Output the (X, Y) coordinate of the center of the cell containing the given text.  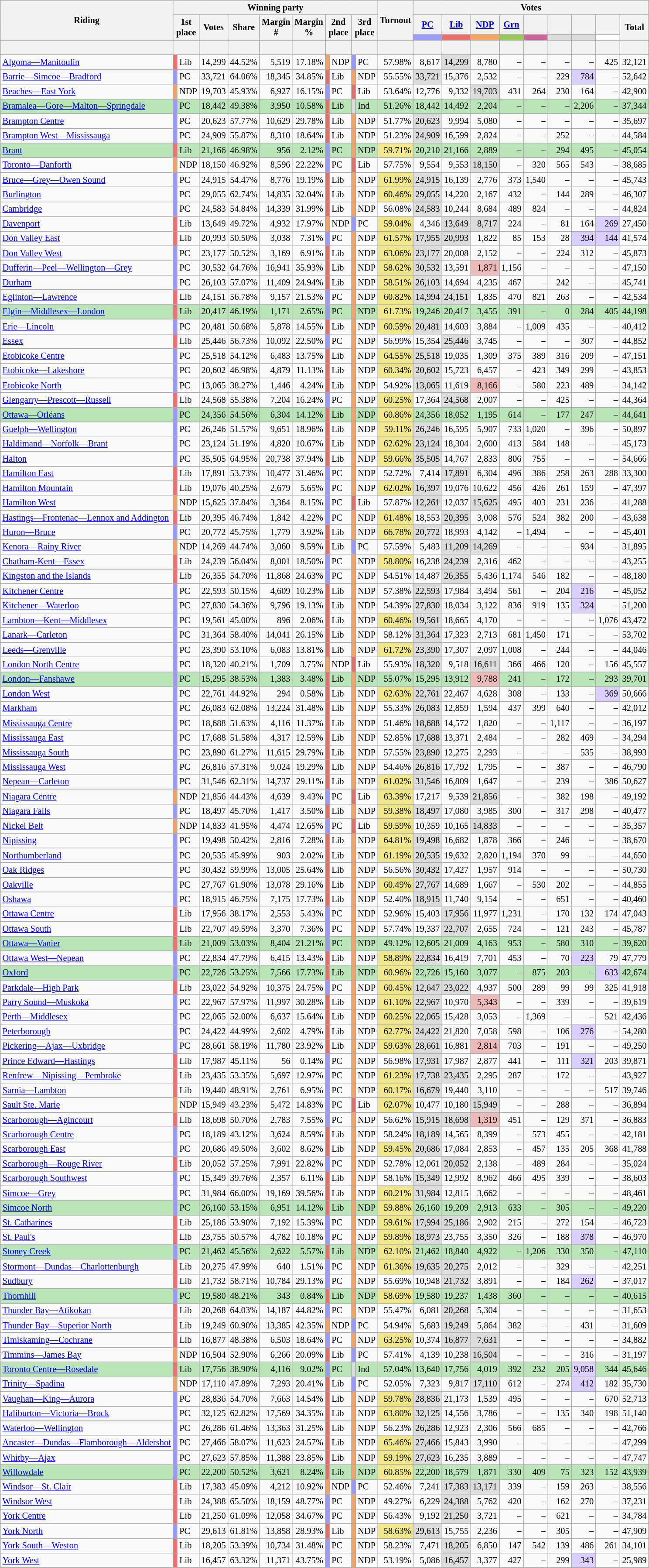
Windsor—St. Clair (87, 1487)
409 (536, 1472)
7.28% (309, 841)
Scarborough—Rouge River (87, 1164)
32,121 (635, 62)
5,519 (276, 62)
457 (536, 1149)
6,415 (276, 958)
London North Centre (87, 664)
10,165 (456, 826)
51.77% (395, 121)
2.02% (309, 855)
58.23% (395, 1546)
19.13% (309, 606)
61.46% (244, 1428)
10,180 (456, 1105)
61.10% (395, 1002)
14,220 (456, 194)
20,738 (276, 459)
31.46% (309, 473)
Kenora—Rainy River (87, 547)
Mississauga South (87, 752)
15,723 (456, 371)
Windsor West (87, 1502)
18,840 (456, 1252)
9,994 (456, 121)
2,761 (276, 1090)
Whitby—Ajax (87, 1458)
61.90% (244, 885)
10,784 (276, 1281)
216 (584, 591)
55.07% (395, 679)
9,817 (456, 1384)
621 (560, 1516)
59.04% (395, 224)
30.28% (309, 1002)
5.57% (309, 1252)
18,973 (427, 1237)
10,359 (427, 826)
61.19% (395, 855)
5,472 (276, 1105)
435 (560, 326)
59.38% (395, 811)
17,569 (276, 1414)
13,858 (276, 1531)
60.45% (395, 988)
Burlington (87, 194)
2,824 (485, 136)
16,139 (456, 180)
47,043 (635, 914)
3,990 (485, 1443)
46.19% (244, 312)
4,170 (485, 620)
Cambridge (87, 209)
8,717 (485, 224)
Niagara Centre (87, 796)
17,984 (456, 591)
54.39% (395, 606)
61.48% (395, 518)
49.12% (395, 944)
Thunder Bay—Superior North (87, 1325)
59.19% (395, 1458)
45,052 (635, 591)
3,053 (485, 1017)
13,005 (276, 870)
246 (560, 841)
61.73% (395, 312)
44.43% (244, 796)
Hamilton Mountain (87, 488)
34,784 (635, 1516)
45,401 (635, 532)
20,210 (427, 150)
16,682 (456, 841)
Peterborough (87, 1032)
54.51% (395, 576)
12,992 (456, 1178)
53.03% (244, 944)
1,417 (276, 811)
239 (560, 782)
Riding (87, 20)
8,001 (276, 562)
56.08% (395, 209)
486 (584, 1546)
49,220 (635, 1208)
2,600 (485, 444)
453 (512, 958)
3.48% (309, 679)
37.94% (309, 459)
11,623 (276, 1443)
15,915 (427, 1120)
44,650 (635, 855)
16,881 (456, 1046)
29.79% (309, 752)
60.86% (395, 415)
59.59% (395, 826)
60.59% (395, 326)
7,323 (427, 1384)
4,139 (427, 1355)
3,721 (485, 1516)
19,632 (456, 855)
412 (584, 1384)
26.15% (309, 635)
204 (560, 591)
5,343 (485, 1002)
6,081 (427, 1311)
45.70% (244, 811)
12,815 (456, 1193)
598 (512, 1032)
14,339 (276, 209)
153 (536, 238)
59.11% (395, 429)
49.59% (244, 929)
York North (87, 1531)
7,471 (427, 1546)
42,436 (635, 1017)
4,019 (485, 1369)
58.69% (395, 1296)
Margin# (276, 27)
29.13% (309, 1281)
5,483 (427, 547)
612 (512, 1384)
10,092 (276, 341)
58.80% (395, 562)
53.15% (244, 1208)
66.00% (244, 1193)
Huron—Bruce (87, 532)
2,622 (276, 1252)
64.03% (244, 1311)
2ndplace (338, 27)
27,450 (635, 224)
2.06% (309, 620)
62.10% (395, 1252)
47,397 (635, 488)
44,855 (635, 885)
Ottawa—Orléans (87, 415)
York Centre (87, 1516)
307 (584, 341)
50.15% (244, 591)
41,918 (635, 988)
17.97% (309, 224)
Scarborough Southwest (87, 1178)
15,428 (456, 1017)
561 (512, 591)
53.90% (244, 1222)
17,084 (456, 1149)
50.42% (244, 841)
45.56% (244, 1252)
52.90% (244, 1355)
57.75% (395, 165)
29.11% (309, 782)
287 (512, 1076)
37.84% (244, 503)
3,889 (485, 1458)
18,665 (456, 620)
46,790 (635, 767)
43.23% (244, 1105)
521 (608, 1017)
63.32% (244, 1560)
2,204 (485, 106)
423 (536, 371)
16,235 (456, 1458)
9,796 (276, 606)
56.73% (244, 341)
15,403 (427, 914)
2.65% (309, 312)
10.67% (309, 444)
Algoma—Manitoulin (87, 62)
43,939 (635, 1472)
42,534 (635, 297)
174 (608, 914)
14,492 (456, 106)
Parry Sound—Muskoka (87, 1002)
7,701 (485, 958)
19.29% (309, 767)
45.93% (244, 92)
1,494 (536, 532)
46,970 (635, 1237)
15.64% (309, 1017)
2,532 (485, 77)
10,734 (276, 1546)
43,638 (635, 518)
329 (560, 1266)
4,317 (276, 738)
45,646 (635, 1369)
11.13% (309, 371)
14,556 (456, 1414)
2,553 (276, 914)
41,288 (635, 503)
Bruce—Grey—Owen Sound (87, 180)
10,629 (276, 121)
6,927 (276, 92)
243 (584, 929)
50,666 (635, 694)
52.40% (395, 899)
57.77% (244, 121)
55.38% (244, 400)
42,251 (635, 1266)
16,595 (456, 429)
896 (276, 620)
Halton (87, 459)
48,180 (635, 576)
6,637 (276, 1017)
59.66% (395, 459)
14.55% (309, 326)
17.18% (309, 62)
4,932 (276, 224)
3,891 (485, 1281)
31.25% (309, 1428)
51.19% (244, 444)
Stoney Creek (87, 1252)
52.78% (395, 1164)
573 (536, 1134)
321 (584, 1061)
47,150 (635, 268)
4,782 (276, 1237)
1,231 (512, 914)
4.24% (309, 385)
4,922 (485, 1252)
2,152 (485, 253)
13,591 (456, 268)
5,878 (276, 326)
44.82% (309, 1311)
34,882 (635, 1340)
13.75% (309, 356)
58.07% (244, 1443)
7,631 (485, 1340)
Erie—Lincoln (87, 326)
50,627 (635, 782)
3,621 (276, 1472)
38,685 (635, 165)
11,371 (276, 1560)
61.72% (395, 650)
56.23% (395, 1428)
Timiskaming—Cochrane (87, 1340)
16,397 (427, 488)
44.74% (244, 547)
2,293 (485, 752)
56.62% (395, 1120)
Waterloo—Wellington (87, 1428)
56.99% (395, 341)
Sudbury (87, 1281)
2,306 (485, 1428)
2,316 (485, 562)
60.34% (395, 371)
40,460 (635, 899)
29.16% (309, 885)
Niagara Falls (87, 811)
39,701 (635, 679)
11,740 (456, 899)
62.74% (244, 194)
3,745 (485, 341)
121 (560, 929)
58.63% (395, 1531)
41,788 (635, 1149)
202 (560, 885)
Scarborough East (87, 1149)
50.70% (244, 1120)
1,835 (485, 297)
420 (512, 1502)
323 (584, 1472)
3,370 (276, 929)
670 (608, 1399)
517 (608, 1090)
184 (560, 1281)
London—Fanshawe (87, 679)
18,345 (276, 77)
2,236 (485, 1531)
614 (512, 415)
3,169 (276, 253)
Sault Ste. Marie (87, 1105)
1,450 (536, 635)
50.68% (244, 326)
Pickering—Ajax—Uxbridge (87, 1046)
Share (244, 27)
170 (560, 914)
1,194 (512, 855)
58.89% (395, 958)
21,173 (456, 1399)
2,816 (276, 841)
7,566 (276, 973)
469 (584, 738)
60.90% (244, 1325)
58.71% (244, 1281)
64.76% (244, 268)
65.50% (244, 1502)
4,235 (485, 282)
Kitchener—Waterloo (87, 606)
394 (584, 238)
47.89% (244, 1384)
298 (584, 811)
162 (560, 1502)
4,820 (276, 444)
57.85% (244, 1458)
Haliburton—Victoria—Brock (87, 1414)
4,628 (485, 694)
54.56% (244, 415)
64.55% (395, 356)
24.94% (309, 282)
31,895 (635, 547)
34,101 (635, 1546)
12,647 (427, 988)
5,762 (485, 1502)
3,377 (485, 1560)
5,086 (427, 1560)
6.95% (309, 1090)
12,275 (456, 752)
269 (608, 224)
38,556 (635, 1487)
Prince Edward—Hastings (87, 1061)
4,609 (276, 591)
16.15% (309, 92)
44.92% (244, 694)
14,737 (276, 782)
7,414 (427, 473)
16.24% (309, 400)
17,427 (456, 870)
19,246 (427, 312)
42.35% (309, 1325)
38,670 (635, 841)
139 (560, 1546)
685 (536, 1428)
34.35% (309, 1414)
1,076 (608, 620)
15,755 (456, 1531)
Scarborough Centre (87, 1134)
62.77% (395, 1032)
25.64% (309, 870)
1,822 (485, 238)
191 (560, 1046)
Markham (87, 708)
Guelph—Wellington (87, 429)
7,192 (276, 1222)
3,455 (485, 312)
9,024 (276, 767)
293 (608, 679)
3,985 (485, 811)
14,487 (427, 576)
1.51% (309, 1266)
23.92% (309, 1046)
836 (512, 606)
44,641 (635, 415)
14.83% (309, 1105)
370 (536, 855)
Bramalea—Gore—Malton—Springdale (87, 106)
5.43% (309, 914)
59.61% (395, 1222)
34.85% (309, 77)
14,767 (456, 459)
200 (584, 518)
12,058 (276, 1516)
51.63% (244, 723)
33,300 (635, 473)
31,609 (635, 1325)
22.82% (309, 1164)
Haldimand—Norfolk—Brant (87, 444)
61.27% (244, 752)
4,937 (485, 988)
Toronto—Danforth (87, 165)
57.04% (395, 1369)
215 (512, 1222)
49,192 (635, 796)
21.21% (309, 944)
Don Valley West (87, 253)
3,884 (485, 326)
48.77% (309, 1502)
18,553 (427, 518)
57.55% (395, 752)
9.43% (309, 796)
129 (560, 1120)
171 (560, 635)
13,078 (276, 885)
46,307 (635, 194)
3,950 (276, 106)
37,344 (635, 106)
8,780 (485, 62)
9.02% (309, 1369)
542 (536, 1546)
34,142 (635, 385)
61.57% (395, 238)
7,241 (427, 1487)
Willowdale (87, 1472)
651 (560, 899)
4.22% (309, 518)
Essex (87, 341)
45,873 (635, 253)
81 (560, 224)
Eglinton—Lawrence (87, 297)
467 (512, 282)
15,160 (456, 973)
13,385 (276, 1325)
Hamilton West (87, 503)
2,833 (485, 459)
Ottawa Centre (87, 914)
6.91% (309, 253)
22.22% (309, 165)
Etobicoke North (87, 385)
703 (512, 1046)
Simcoe—Grey (87, 1193)
2.12% (309, 150)
Glengarry—Prescott—Russell (87, 400)
3.92% (309, 532)
2,357 (276, 1178)
Thunder Bay—Atikokan (87, 1311)
11.37% (309, 723)
8,310 (276, 136)
52.72% (395, 473)
188 (560, 1237)
29.78% (309, 121)
0.58% (309, 694)
1,009 (536, 326)
11,619 (456, 385)
54.84% (244, 209)
9,788 (485, 679)
132 (584, 914)
1,539 (485, 1399)
451 (512, 1120)
Mississauga East (87, 738)
10,948 (427, 1281)
230 (560, 92)
Ottawa South (87, 929)
324 (584, 606)
16,419 (456, 958)
247 (584, 415)
2,097 (485, 650)
903 (276, 855)
148 (560, 444)
584 (536, 444)
344 (608, 1369)
147 (512, 1546)
42,012 (635, 708)
Northumberland (87, 855)
17,955 (427, 238)
59.89% (395, 1237)
55.93% (395, 664)
18,579 (456, 1472)
369 (608, 694)
441 (512, 1061)
44,198 (635, 312)
133 (560, 694)
54,666 (635, 459)
3,060 (276, 547)
15,376 (456, 77)
Nepean—Carleton (87, 782)
2,295 (485, 1076)
53.25% (244, 973)
55.87% (244, 136)
5,436 (485, 576)
34,294 (635, 738)
54.46% (395, 767)
12.59% (309, 738)
19,337 (427, 929)
56.04% (244, 562)
462 (512, 562)
Parkdale—High Park (87, 988)
48.21% (244, 1296)
2,167 (485, 194)
35.93% (309, 268)
8,962 (485, 1178)
14,603 (456, 326)
18,159 (276, 1502)
18,034 (456, 606)
1,842 (276, 518)
52.46% (395, 1487)
12,037 (456, 503)
8,404 (276, 944)
6.11% (309, 1178)
3,662 (485, 1193)
9,553 (456, 165)
35,024 (635, 1164)
28.93% (309, 1531)
54.12% (244, 356)
Kingston and the Islands (87, 576)
2,713 (485, 635)
953 (512, 944)
61.23% (395, 1076)
1,117 (560, 723)
Davenport (87, 224)
2,206 (584, 106)
2,138 (485, 1164)
317 (560, 811)
8,166 (485, 385)
54.36% (244, 606)
17,364 (427, 400)
405 (608, 312)
39,620 (635, 944)
14,565 (456, 1134)
350 (584, 1252)
51.58% (244, 738)
1,174 (512, 576)
565 (560, 165)
2,679 (276, 488)
58.12% (395, 635)
54.94% (395, 1325)
Margin% (309, 27)
17,931 (427, 1061)
40,412 (635, 326)
12,605 (427, 944)
0 (560, 312)
58.19% (244, 1046)
Lambton—Kent—Middlesex (87, 620)
340 (584, 1414)
62.08% (244, 708)
43,927 (635, 1076)
6,229 (427, 1502)
154 (584, 1222)
Ottawa West—Nepean (87, 958)
53.64% (395, 92)
36,197 (635, 723)
3,122 (485, 606)
60.82% (395, 297)
392 (512, 1369)
427 (512, 1560)
1,195 (485, 415)
Elgin—Middlesex—London (87, 312)
57.59% (395, 547)
31,197 (635, 1355)
5,697 (276, 1076)
5,907 (485, 429)
20.09% (309, 1355)
1,171 (276, 312)
229 (560, 77)
Trinity—Spadina (87, 1384)
Oak Ridges (87, 870)
7,058 (485, 1032)
5,304 (485, 1311)
Nipissing (87, 841)
10.58% (309, 106)
Dufferin—Peel—Wellington—Grey (87, 268)
22,467 (456, 694)
3,350 (485, 1237)
6,266 (276, 1355)
Kitchener Centre (87, 591)
2,655 (485, 929)
14,187 (276, 1311)
10,375 (276, 988)
9,518 (456, 664)
432 (512, 194)
16,809 (456, 782)
9.59% (309, 547)
2,814 (485, 1046)
724 (512, 929)
48.91% (244, 1090)
47,747 (635, 1458)
17,307 (456, 650)
576 (512, 518)
19,635 (427, 1266)
5,683 (427, 1325)
39,746 (635, 1090)
59.78% (395, 1399)
35,730 (635, 1384)
16,599 (456, 136)
12,261 (427, 503)
16,238 (427, 562)
7,204 (276, 400)
46.92% (244, 165)
7,175 (276, 899)
2,889 (485, 150)
35,697 (635, 121)
4,639 (276, 796)
312 (584, 253)
13.81% (309, 650)
13.43% (309, 958)
47,299 (635, 1443)
6,083 (276, 650)
13,640 (427, 1369)
10.23% (309, 591)
258 (560, 473)
51,140 (635, 1414)
2,484 (485, 738)
19,169 (276, 1193)
Perth—Middlesex (87, 1017)
75 (560, 1472)
60.49% (395, 885)
46.75% (244, 899)
45.00% (244, 620)
9,554 (427, 165)
19,237 (456, 1296)
18.50% (309, 562)
232 (536, 1369)
378 (584, 1237)
53.10% (244, 650)
2,877 (485, 1061)
79 (608, 958)
733 (512, 429)
Brant (87, 150)
7.55% (309, 1120)
52.85% (395, 738)
43.75% (309, 1560)
824 (536, 209)
64.06% (244, 77)
47.99% (244, 1266)
40.21% (244, 664)
934 (584, 547)
Hamilton East (87, 473)
40,615 (635, 1296)
8,684 (485, 209)
3.75% (309, 664)
Nickel Belt (87, 826)
Chatham-Kent—Essex (87, 562)
44,852 (635, 341)
244 (560, 650)
11,388 (276, 1458)
40.25% (244, 488)
45.11% (244, 1061)
270 (584, 1502)
4,163 (485, 944)
Don Valley East (87, 238)
6,457 (485, 371)
Renfrew—Nipissing—Pembroke (87, 1076)
426 (536, 488)
8.15% (309, 503)
39.56% (309, 1193)
42,181 (635, 1134)
63.80% (395, 1414)
755 (536, 459)
3,110 (485, 1090)
15,843 (456, 1443)
11,615 (276, 752)
784 (584, 77)
47,151 (635, 356)
70 (560, 958)
6,850 (485, 1546)
59.99% (244, 870)
York West (87, 1560)
York South—Weston (87, 1546)
Leeds—Grenville (87, 650)
17,994 (427, 1222)
47,779 (635, 958)
44,824 (635, 209)
43,255 (635, 562)
20,008 (456, 253)
61.09% (244, 1516)
Scarborough—Agincourt (87, 1120)
1,878 (485, 841)
54,280 (635, 1032)
Mississauga Centre (87, 723)
1,008 (512, 650)
1,309 (485, 356)
1,795 (485, 767)
49.72% (244, 224)
399 (536, 708)
5.65% (309, 488)
55.69% (395, 1281)
Beaches—East York (87, 92)
59.71% (395, 150)
5,080 (485, 121)
44.99% (244, 1032)
456 (512, 488)
51,200 (635, 606)
62.02% (395, 488)
Simcoe North (87, 1208)
51.57% (244, 429)
57.41% (395, 1355)
8,596 (276, 165)
2,820 (485, 855)
18.96% (309, 429)
1,446 (276, 385)
London West (87, 694)
Brampton West—Mississauga (87, 136)
387 (560, 767)
4,346 (427, 224)
34.67% (309, 1516)
310 (584, 944)
45.75% (244, 532)
396 (584, 429)
61.81% (244, 1531)
85 (512, 238)
373 (512, 180)
152 (608, 1472)
21,820 (456, 1032)
53.73% (244, 473)
39,871 (635, 1061)
Barrie—Simcoe—Bradford (87, 77)
3,038 (276, 238)
35,357 (635, 826)
264 (536, 92)
3,077 (485, 973)
47.79% (244, 958)
437 (512, 708)
1,594 (485, 708)
1,709 (276, 664)
Oxford (87, 973)
Sarnia—Lambton (87, 1090)
45,173 (635, 444)
17,792 (456, 767)
63.39% (395, 796)
56.56% (395, 870)
51.23% (395, 136)
10.92% (309, 1487)
956 (276, 150)
1,319 (485, 1120)
6,503 (276, 1340)
56.43% (395, 1516)
252 (560, 136)
0.84% (309, 1296)
50.57% (244, 1237)
Mississauga West (87, 767)
10.18% (309, 1237)
14,689 (456, 885)
51.26% (395, 106)
7.31% (309, 238)
4,879 (276, 371)
62.63% (395, 694)
4,212 (276, 1487)
9,157 (276, 297)
52,642 (635, 77)
177 (560, 415)
13,224 (276, 708)
543 (584, 165)
914 (512, 870)
12,061 (427, 1164)
37,231 (635, 1502)
44,364 (635, 400)
496 (512, 473)
Oshawa (87, 899)
61.02% (395, 782)
31,653 (635, 1311)
Stormont—Dundas—Charlottenburgh (87, 1266)
10,244 (456, 209)
274 (560, 1384)
535 (584, 752)
13,171 (485, 1487)
1,156 (512, 268)
371 (584, 1120)
60.21% (395, 1193)
19.19% (309, 180)
231 (560, 503)
24.75% (309, 988)
8,617 (427, 62)
51.46% (395, 723)
59.45% (395, 1149)
10,238 (456, 1355)
63.25% (395, 1340)
Durham (87, 282)
2,602 (276, 1032)
242 (560, 282)
262 (584, 1281)
56.98% (395, 1061)
1,647 (485, 782)
1,020 (536, 429)
1,779 (276, 532)
55.47% (395, 1311)
58.16% (395, 1178)
12.65% (309, 826)
49,250 (635, 1046)
47,110 (635, 1252)
8.62% (309, 1149)
15,354 (427, 341)
806 (512, 459)
3,602 (276, 1149)
20.41% (309, 1384)
50,730 (635, 870)
32.04% (309, 194)
8,776 (276, 180)
53.39% (244, 1546)
3,786 (485, 1414)
57.97% (244, 1002)
272 (560, 1222)
46.74% (244, 518)
58.40% (244, 635)
45,787 (635, 929)
18,304 (456, 444)
Lanark—Carleton (87, 635)
56 (276, 1061)
821 (536, 297)
Thornhill (87, 1296)
1stplace (186, 27)
16,679 (427, 1090)
17,738 (427, 1076)
49.50% (244, 1149)
38.53% (244, 679)
11,409 (276, 282)
53,702 (635, 635)
22.50% (309, 341)
6,951 (276, 1208)
11,997 (276, 1002)
45,741 (635, 282)
58.62% (395, 268)
2,902 (485, 1222)
10,622 (485, 488)
2,783 (276, 1120)
19,209 (456, 1208)
106 (560, 1032)
Winning party (276, 7)
50.50% (244, 238)
16,941 (276, 268)
52,713 (635, 1399)
61.36% (395, 1266)
41.95% (244, 826)
12,859 (456, 708)
681 (512, 635)
2,012 (485, 1266)
65.46% (395, 1443)
11,977 (485, 914)
43,853 (635, 371)
59.63% (395, 1046)
57.07% (244, 282)
Etobicoke—Lakeshore (87, 371)
38.27% (244, 385)
300 (512, 811)
52.05% (395, 1384)
9,332 (456, 92)
4.79% (309, 1032)
3,494 (485, 591)
6,483 (276, 356)
57.31% (244, 767)
11,209 (456, 547)
1,206 (536, 1252)
60.96% (395, 973)
19,035 (456, 356)
38,993 (635, 752)
61.99% (395, 180)
63.06% (395, 253)
Turnout (395, 20)
156 (608, 664)
37,017 (635, 1281)
66.78% (395, 532)
14,694 (456, 282)
7,293 (276, 1384)
391 (512, 312)
Ancaster—Dundas—Flamborough—Aldershot (87, 1443)
12,923 (456, 1428)
Toronto Centre—Rosedale (87, 1369)
42,674 (635, 973)
8.59% (309, 1134)
875 (536, 973)
3rdplace (365, 27)
45,743 (635, 180)
47,909 (635, 1531)
44.52% (244, 62)
48,461 (635, 1193)
282 (560, 738)
326 (512, 1237)
3,364 (276, 503)
349 (560, 371)
42,900 (635, 92)
57.98% (395, 62)
53.19% (395, 1560)
1,667 (485, 885)
49.27% (395, 1502)
55.55% (395, 77)
52.00% (244, 1017)
64.95% (244, 459)
44,046 (635, 650)
St. Paul's (87, 1237)
2,776 (485, 180)
546 (536, 576)
62.62% (395, 444)
17,217 (427, 796)
45,054 (635, 150)
470 (512, 297)
59.88% (395, 1208)
60.85% (395, 1472)
9,154 (485, 899)
46,723 (635, 1222)
919 (536, 606)
58.24% (395, 1134)
44,584 (635, 136)
0.14% (309, 1061)
56.78% (244, 297)
Hastings—Frontenac—Lennox and Addington (87, 518)
Ottawa—Vanier (87, 944)
209 (584, 356)
43,472 (635, 620)
57.25% (244, 1164)
368 (608, 1149)
1,383 (276, 679)
241 (512, 679)
55.33% (395, 708)
16,611 (485, 664)
325 (608, 988)
389 (536, 356)
53.35% (244, 1076)
320 (536, 165)
43.12% (244, 1134)
13,363 (276, 1428)
Vaughan—King—Aurora (87, 1399)
2,853 (485, 1149)
9,058 (584, 1369)
15.39% (309, 1222)
7.36% (309, 929)
13,371 (456, 738)
Etobicoke Centre (87, 356)
11,868 (276, 576)
530 (536, 885)
21.53% (309, 297)
60.17% (395, 1090)
St. Catharines (87, 1222)
62.07% (395, 1105)
524 (536, 518)
276 (584, 1032)
236 (584, 503)
111 (560, 1061)
Grn (512, 24)
14,572 (456, 723)
360 (512, 1296)
40,477 (635, 811)
455 (560, 1134)
Timmins—James Bay (87, 1355)
Brampton Centre (87, 121)
4,142 (485, 532)
38,603 (635, 1178)
31.99% (309, 209)
14,041 (276, 635)
39,619 (635, 1002)
2,007 (485, 400)
7,663 (276, 1399)
375 (512, 356)
500 (512, 988)
64.81% (395, 841)
413 (512, 444)
23.85% (309, 1458)
8,399 (485, 1134)
39.76% (244, 1178)
38.17% (244, 914)
45,557 (635, 664)
566 (512, 1428)
17,080 (456, 811)
14,835 (276, 194)
3,008 (485, 518)
14.54% (309, 1399)
308 (512, 694)
57.87% (395, 503)
58.51% (395, 282)
36,894 (635, 1105)
18,993 (456, 532)
1,369 (536, 1017)
9,651 (276, 429)
62.31% (244, 782)
7,991 (276, 1164)
10,374 (427, 1340)
1,820 (485, 723)
62.82% (244, 1414)
18,052 (456, 415)
45.99% (244, 855)
57.38% (395, 591)
41,574 (635, 238)
11,780 (276, 1046)
8.24% (309, 1472)
24.57% (309, 1443)
36,883 (635, 1120)
25,989 (635, 1560)
120 (560, 664)
12.97% (309, 1076)
52.96% (395, 914)
Total (635, 27)
5,864 (485, 1325)
12,776 (427, 92)
28 (560, 238)
4,474 (276, 826)
2,913 (485, 1208)
10,970 (456, 1002)
14,994 (427, 297)
17,323 (456, 635)
49.38% (244, 106)
48.38% (244, 1340)
24.63% (309, 576)
13,912 (456, 679)
38.90% (244, 1369)
50,897 (635, 429)
45.09% (244, 1487)
9,539 (456, 796)
1,540 (536, 180)
57.74% (395, 929)
403 (536, 503)
Oakville (87, 885)
1,438 (485, 1296)
54.47% (244, 180)
9,192 (427, 1516)
3,624 (276, 1134)
3.50% (309, 811)
1,957 (485, 870)
42,766 (635, 1428)
